Identify which cell holds the provided text, then report its (x, y) central coordinate. 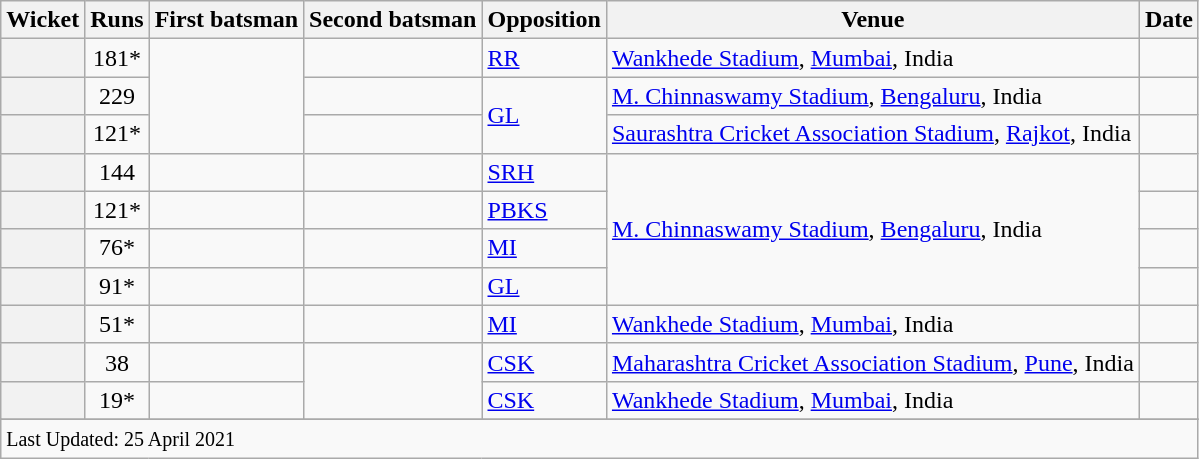
Date (1168, 20)
Saurashtra Cricket Association Stadium, Rajkot, India (872, 134)
144 (117, 172)
51* (117, 324)
76* (117, 248)
Maharashtra Cricket Association Stadium, Pune, India (872, 362)
38 (117, 362)
Runs (117, 20)
PBKS (544, 210)
Wicket (43, 20)
Opposition (544, 20)
91* (117, 286)
19* (117, 400)
First batsman (226, 20)
181* (117, 58)
SRH (544, 172)
Venue (872, 20)
Second batsman (393, 20)
RR (544, 58)
229 (117, 96)
Last Updated: 25 April 2021 (600, 438)
